Extract the (x, y) coordinate from the center of the cell holding the provided text.  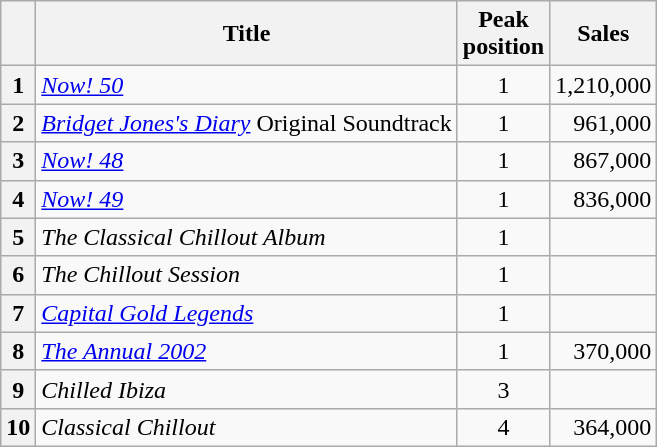
Title (246, 34)
Chilled Ibiza (246, 389)
Classical Chillout (246, 427)
364,000 (604, 427)
The Annual 2002 (246, 351)
Now! 48 (246, 161)
The Chillout Session (246, 275)
Now! 49 (246, 199)
6 (18, 275)
370,000 (604, 351)
5 (18, 237)
867,000 (604, 161)
Capital Gold Legends (246, 313)
1,210,000 (604, 85)
2 (18, 123)
836,000 (604, 199)
7 (18, 313)
961,000 (604, 123)
Bridget Jones's Diary Original Soundtrack (246, 123)
Peakposition (503, 34)
8 (18, 351)
10 (18, 427)
Sales (604, 34)
9 (18, 389)
The Classical Chillout Album (246, 237)
Now! 50 (246, 85)
